Extract the (X, Y) coordinate from the center of the cell holding the provided text.  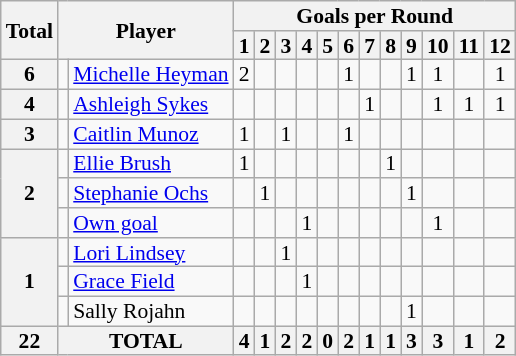
8 (390, 46)
Ellie Brush (150, 164)
22 (30, 341)
Michelle Heyman (150, 75)
Lori Lindsey (150, 253)
7 (370, 46)
Total (30, 30)
Ashleigh Sykes (150, 105)
Own goal (150, 223)
TOTAL (146, 341)
Stephanie Ochs (150, 193)
Grace Field (150, 282)
11 (470, 46)
Sally Rojahn (150, 312)
0 (328, 341)
Player (146, 30)
9 (412, 46)
Caitlin Munoz (150, 134)
10 (438, 46)
12 (500, 46)
Goals per Round (375, 16)
5 (328, 46)
